Locate the cell with the specified text and output its [x, y] center coordinate. 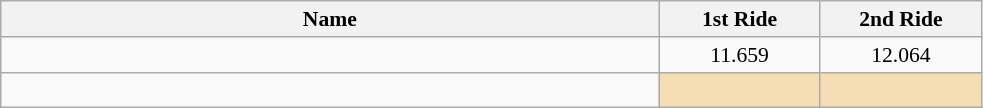
2nd Ride [900, 19]
12.064 [900, 55]
Name [330, 19]
1st Ride [740, 19]
11.659 [740, 55]
